Provide the [x, y] coordinate of the cell's center where the given text is located.  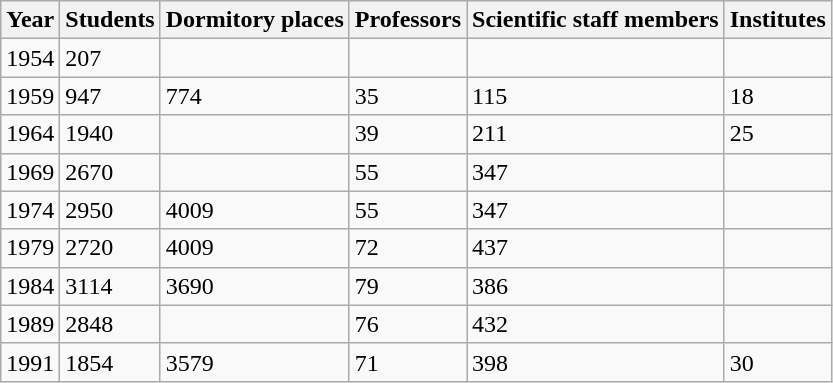
Institutes [778, 20]
3690 [254, 286]
211 [596, 134]
2950 [110, 210]
25 [778, 134]
1854 [110, 362]
Dormitory places [254, 20]
386 [596, 286]
437 [596, 248]
947 [110, 96]
Students [110, 20]
35 [408, 96]
1991 [30, 362]
1959 [30, 96]
1940 [110, 134]
398 [596, 362]
1984 [30, 286]
432 [596, 324]
30 [778, 362]
Year [30, 20]
774 [254, 96]
1969 [30, 172]
1989 [30, 324]
39 [408, 134]
18 [778, 96]
2720 [110, 248]
2670 [110, 172]
207 [110, 58]
72 [408, 248]
1979 [30, 248]
1974 [30, 210]
1954 [30, 58]
76 [408, 324]
Professors [408, 20]
115 [596, 96]
79 [408, 286]
1964 [30, 134]
3579 [254, 362]
2848 [110, 324]
71 [408, 362]
3114 [110, 286]
Scientific staff members [596, 20]
